Scan for the cell matching the given text and deliver its (X, Y) coordinate at center. 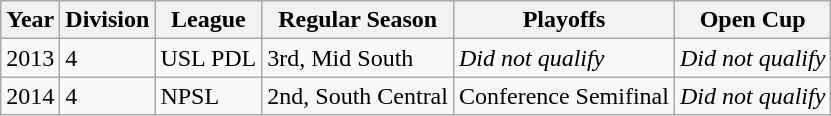
Regular Season (358, 20)
2nd, South Central (358, 96)
Conference Semifinal (564, 96)
Division (108, 20)
League (208, 20)
3rd, Mid South (358, 58)
2014 (30, 96)
Year (30, 20)
NPSL (208, 96)
Playoffs (564, 20)
USL PDL (208, 58)
2013 (30, 58)
Open Cup (752, 20)
